Return [x, y] of the center of cell containing provided text 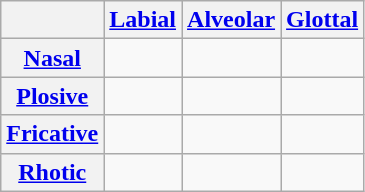
Labial [143, 20]
Plosive [52, 96]
Nasal [52, 58]
Fricative [52, 134]
Rhotic [52, 172]
Glottal [322, 20]
Alveolar [232, 20]
